Return the (X, Y) coordinate for the center point of the cell that contains the specified text.  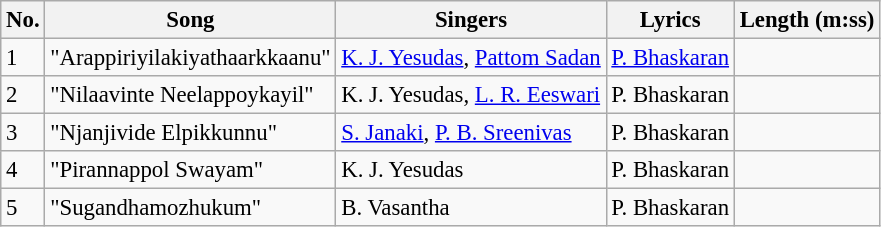
5 (23, 208)
"Njanjivide Elpikkunnu" (190, 133)
"Arappiriyilakiyathaarkkaanu" (190, 58)
No. (23, 20)
3 (23, 133)
S. Janaki, P. B. Sreenivas (471, 133)
4 (23, 170)
2 (23, 95)
"Pirannappol Swayam" (190, 170)
"Sugandhamozhukum" (190, 208)
Singers (471, 20)
B. Vasantha (471, 208)
Lyrics (670, 20)
1 (23, 58)
Length (m:ss) (806, 20)
K. J. Yesudas, Pattom Sadan (471, 58)
K. J. Yesudas (471, 170)
Song (190, 20)
K. J. Yesudas, L. R. Eeswari (471, 95)
"Nilaavinte Neelappoykayil" (190, 95)
